Output the [x, y] coordinate of the center of the cell containing the given text.  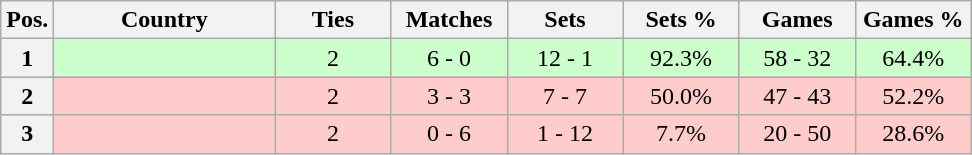
12 - 1 [565, 58]
Country [164, 20]
20 - 50 [797, 134]
Pos. [28, 20]
64.4% [913, 58]
3 [28, 134]
Sets % [681, 20]
58 - 32 [797, 58]
Ties [333, 20]
1 [28, 58]
47 - 43 [797, 96]
6 - 0 [449, 58]
3 - 3 [449, 96]
Sets [565, 20]
Matches [449, 20]
Games % [913, 20]
28.6% [913, 134]
50.0% [681, 96]
92.3% [681, 58]
7.7% [681, 134]
52.2% [913, 96]
Games [797, 20]
0 - 6 [449, 134]
7 - 7 [565, 96]
1 - 12 [565, 134]
